Extract the (x, y) coordinate from the center of the cell holding the provided text.  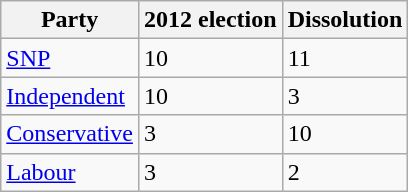
2 (345, 172)
SNP (70, 58)
Dissolution (345, 20)
Party (70, 20)
Independent (70, 96)
Labour (70, 172)
11 (345, 58)
Conservative (70, 134)
2012 election (210, 20)
